Return (x, y) of the center of cell containing provided text 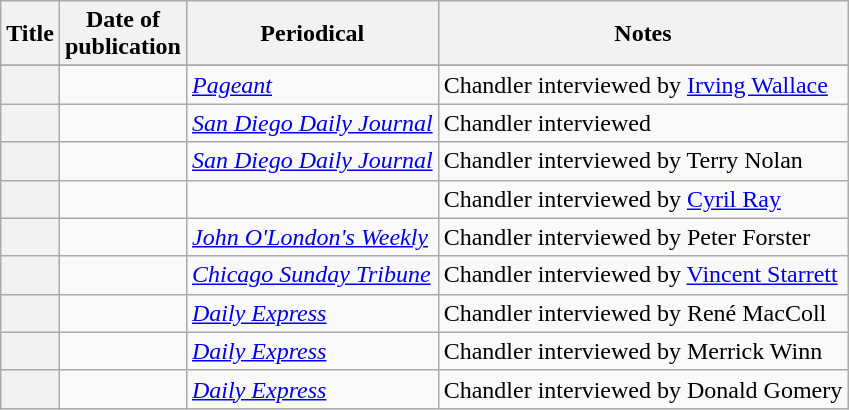
Chandler interviewed by Peter Forster (643, 237)
Chandler interviewed by Merrick Winn (643, 351)
Chandler interviewed by Donald Gomery (643, 389)
John O'London's Weekly (312, 237)
Chandler interviewed by Vincent Starrett (643, 275)
Date ofpublication (122, 34)
Notes (643, 34)
Title (30, 34)
Chandler interviewed (643, 123)
Chandler interviewed by Cyril Ray (643, 199)
Pageant (312, 85)
Chandler interviewed by Irving Wallace (643, 85)
Periodical (312, 34)
Chicago Sunday Tribune (312, 275)
Chandler interviewed by René MacColl (643, 313)
Chandler interviewed by Terry Nolan (643, 161)
